Identify which cell holds the provided text, then report its [X, Y] central coordinate. 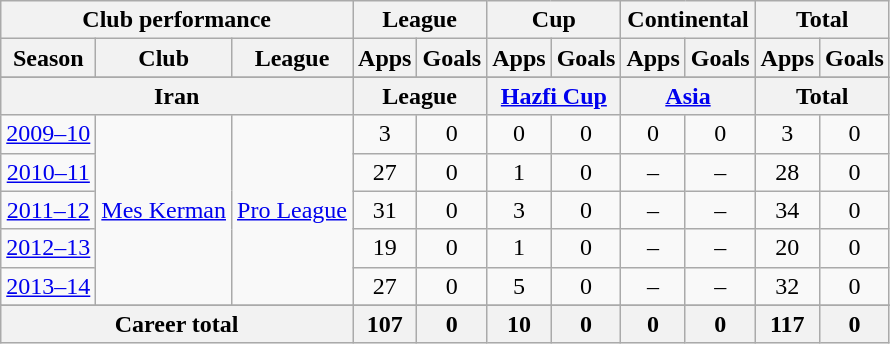
19 [385, 248]
Club performance [177, 20]
Hazfi Cup [554, 96]
Cup [554, 20]
20 [787, 248]
Mes Kerman [164, 210]
2013–14 [48, 286]
Continental [688, 20]
31 [385, 210]
Asia [688, 96]
28 [787, 172]
2011–12 [48, 210]
5 [519, 286]
Career total [177, 324]
34 [787, 210]
32 [787, 286]
107 [385, 324]
Pro League [292, 210]
Iran [177, 96]
2009–10 [48, 134]
Club [164, 58]
2012–13 [48, 248]
2010–11 [48, 172]
117 [787, 324]
Season [48, 58]
10 [519, 324]
